Scan for the cell matching the given text and deliver its [x, y] coordinate at center. 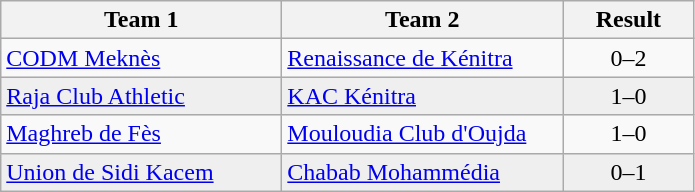
Renaissance de Kénitra [422, 58]
Team 1 [142, 20]
0–1 [628, 172]
Mouloudia Club d'Oujda [422, 134]
KAC Kénitra [422, 96]
Team 2 [422, 20]
Union de Sidi Kacem [142, 172]
CODM Meknès [142, 58]
0–2 [628, 58]
Result [628, 20]
Chabab Mohammédia [422, 172]
Maghreb de Fès [142, 134]
Raja Club Athletic [142, 96]
